Detect which cell encompasses the target text, then output its (x, y) center coordinate. 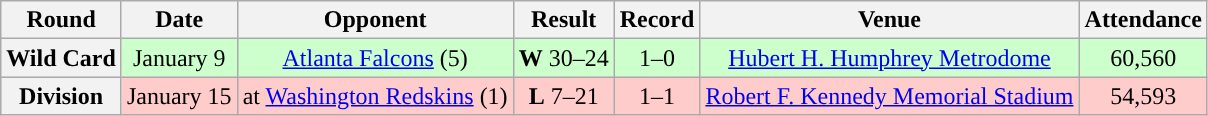
Robert F. Kennedy Memorial Stadium (890, 96)
54,593 (1143, 96)
January 9 (179, 58)
W 30–24 (564, 58)
January 15 (179, 96)
Opponent (375, 20)
Division (62, 96)
at Washington Redskins (1) (375, 96)
60,560 (1143, 58)
1–1 (657, 96)
Atlanta Falcons (5) (375, 58)
Record (657, 20)
Round (62, 20)
Attendance (1143, 20)
Result (564, 20)
Date (179, 20)
1–0 (657, 58)
Venue (890, 20)
Hubert H. Humphrey Metrodome (890, 58)
L 7–21 (564, 96)
Wild Card (62, 58)
